Locate the cell with the specified text and output its (x, y) center coordinate. 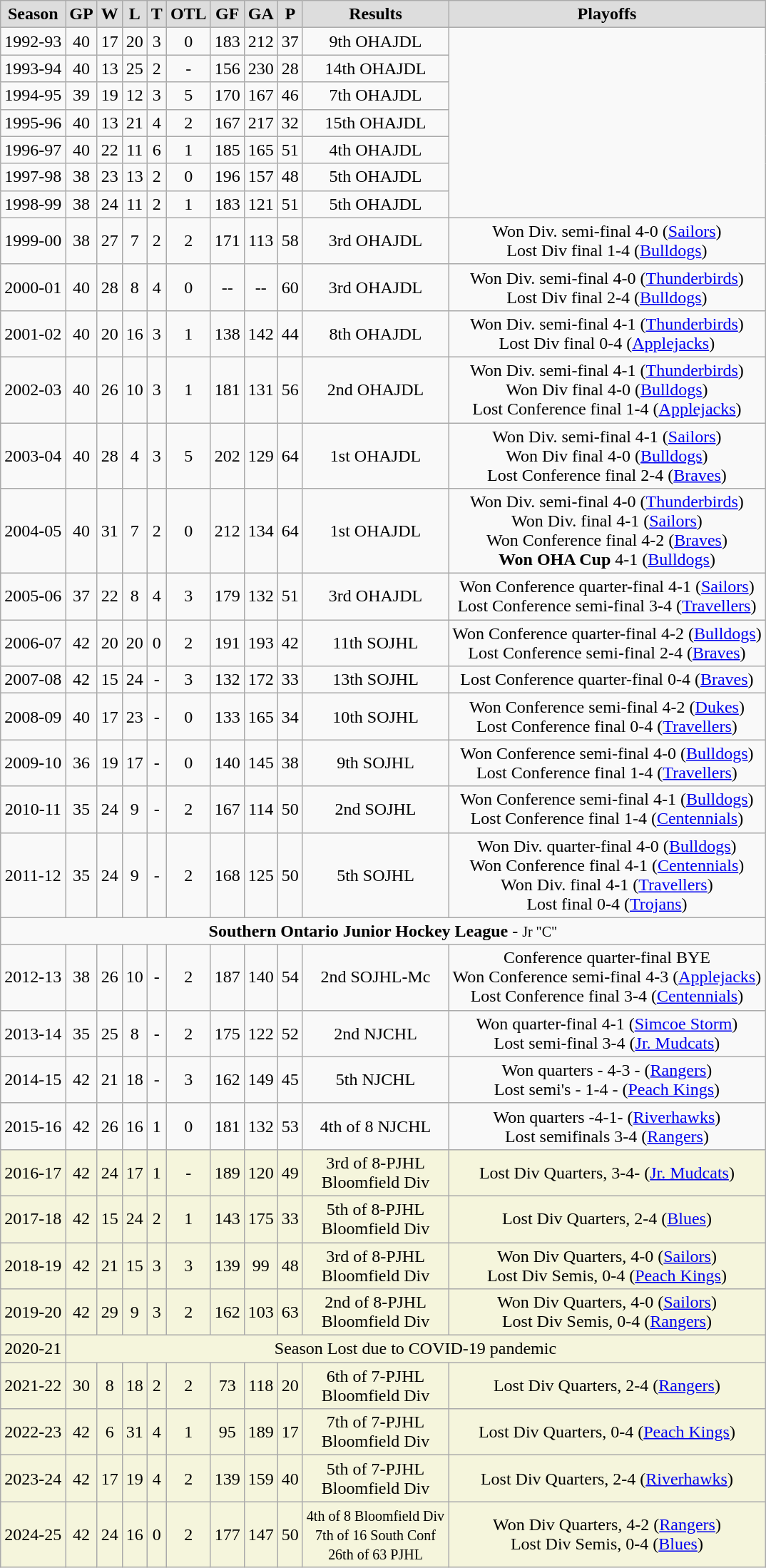
1998-99 (33, 204)
2021-22 (33, 1385)
129 (261, 455)
12 (134, 96)
103 (261, 1313)
5th of 8-PJHLBloomfield Div (375, 1218)
9th SOJHL (375, 763)
2023-24 (33, 1478)
34 (290, 716)
58 (290, 241)
143 (227, 1218)
118 (261, 1385)
2017-18 (33, 1218)
196 (227, 177)
157 (261, 177)
Won Div. semi-final 4-0 (Thunderbirds)Won Div. final 4-1 (Sailors)Won Conference final 4-2 (Braves)Won OHA Cup 4-1 (Bulldogs) (608, 531)
4th OHAJDL (375, 150)
Won Div Quarters, 4-2 (Rangers)Lost Div Semis, 0-4 (Blues) (608, 1534)
45 (290, 1080)
168 (227, 875)
2003-04 (33, 455)
15th OHAJDL (375, 123)
2015-16 (33, 1126)
Results (375, 14)
191 (227, 643)
2013-14 (33, 1033)
36 (81, 763)
230 (261, 68)
Lost Div Quarters, 2-4 (Rangers) (608, 1385)
1994-95 (33, 96)
2nd OHAJDL (375, 390)
122 (261, 1033)
73 (227, 1385)
29 (110, 1313)
Season (33, 14)
177 (227, 1534)
2nd NJCHL (375, 1033)
131 (261, 390)
2011-12 (33, 875)
2002-03 (33, 390)
1995-96 (33, 123)
39 (81, 96)
1999-00 (33, 241)
1992-93 (33, 41)
2009-10 (33, 763)
4th of 8 Bloomfield Div7th of 16 South Conf26th of 63 PJHL (375, 1534)
Won Conference semi-final 4-1 (Bulldogs)Lost Conference final 1-4 (Centennials) (608, 809)
187 (227, 977)
2nd SOJHL (375, 809)
GP (81, 14)
Won quarters - 4-3 - (Rangers) Lost semi's - 1-4 - (Peach Kings) (608, 1080)
1993-94 (33, 68)
Lost Div Quarters, 3-4- (Jr. Mudcats) (608, 1173)
1997-98 (33, 177)
52 (290, 1033)
11th SOJHL (375, 643)
2022-23 (33, 1432)
156 (227, 68)
56 (290, 390)
138 (227, 334)
Won Div. quarter-final 4-0 (Bulldogs)Won Conference final 4-1 (Centennials)Won Div. final 4-1 (Travellers) Lost final 0-4 (Trojans) (608, 875)
145 (261, 763)
171 (227, 241)
2020-21 (33, 1349)
49 (290, 1173)
4th of 8 NJCHL (375, 1126)
2024-25 (33, 1534)
149 (261, 1080)
120 (261, 1173)
Lost Div Quarters, 2-4 (Blues) (608, 1218)
147 (261, 1534)
133 (227, 716)
8th OHAJDL (375, 334)
2001-02 (33, 334)
P (290, 14)
Won Div Quarters, 4-0 (Sailors)Lost Div Semis, 0-4 (Peach Kings) (608, 1266)
30 (81, 1385)
13th SOJHL (375, 680)
2016-17 (33, 1173)
2007-08 (33, 680)
2008-09 (33, 716)
2005-06 (33, 596)
Conference quarter-final BYEWon Conference semi-final 4-3 (Applejacks)Lost Conference final 3-4 (Centennials) (608, 977)
7th OHAJDL (375, 96)
Won Div. semi-final 4-1 (Thunderbirds)Won Div final 4-0 (Bulldogs)Lost Conference final 1-4 (Applejacks) (608, 390)
217 (261, 123)
Won Div. semi-final 4-0 (Thunderbirds)Lost Div final 2-4 (Bulldogs) (608, 287)
134 (261, 531)
53 (290, 1126)
Won Conference quarter-final 4-1 (Sailors)Lost Conference semi-final 3-4 (Travellers) (608, 596)
170 (227, 96)
2004-05 (33, 531)
2014-15 (33, 1080)
2nd of 8-PJHLBloomfield Div (375, 1313)
2012-13 (33, 977)
GA (261, 14)
121 (261, 204)
46 (290, 96)
10th SOJHL (375, 716)
179 (227, 596)
Lost Div Quarters, 2-4 (Riverhawks) (608, 1478)
Won quarters -4-1- (Riverhawks) Lost semifinals 3-4 (Rangers) (608, 1126)
60 (290, 287)
Won Conference semi-final 4-2 (Dukes)Lost Conference final 0-4 (Travellers) (608, 716)
Won quarter-final 4-1 (Simcoe Storm)Lost semi-final 3-4 (Jr. Mudcats) (608, 1033)
193 (261, 643)
Season Lost due to COVID-19 pandemic (415, 1349)
Won Div. semi-final 4-1 (Sailors)Won Div final 4-0 (Bulldogs)Lost Conference final 2-4 (Braves) (608, 455)
Won Conference quarter-final 4-2 (Bulldogs)Lost Conference semi-final 2-4 (Braves) (608, 643)
Southern Ontario Junior Hockey League - Jr "C" (383, 931)
32 (290, 123)
95 (227, 1432)
5th NJCHL (375, 1080)
172 (261, 680)
202 (227, 455)
113 (261, 241)
14th OHAJDL (375, 68)
W (110, 14)
L (134, 14)
Won Conference semi-final 4-0 (Bulldogs)Lost Conference final 1-4 (Travellers) (608, 763)
125 (261, 875)
54 (290, 977)
2019-20 (33, 1313)
63 (290, 1313)
5th SOJHL (375, 875)
OTL (188, 14)
114 (261, 809)
GF (227, 14)
99 (261, 1266)
142 (261, 334)
T (157, 14)
Won Div Quarters, 4-0 (Sailors)Lost Div Semis, 0-4 (Rangers) (608, 1313)
Won Div. semi-final 4-0 (Sailors)Lost Div final 1-4 (Bulldogs) (608, 241)
185 (227, 150)
1996-97 (33, 150)
2018-19 (33, 1266)
2010-11 (33, 809)
6th of 7-PJHLBloomfield Div (375, 1385)
5th of 7-PJHLBloomfield Div (375, 1478)
7th of 7-PJHLBloomfield Div (375, 1432)
Lost Conference quarter-final 0-4 (Braves) (608, 680)
27 (110, 241)
44 (290, 334)
159 (261, 1478)
2006-07 (33, 643)
Won Div. semi-final 4-1 (Thunderbirds)Lost Div final 0-4 (Applejacks) (608, 334)
Lost Div Quarters, 0-4 (Peach Kings) (608, 1432)
2nd SOJHL-Mc (375, 977)
2000-01 (33, 287)
9th OHAJDL (375, 41)
Playoffs (608, 14)
